Find where the given text appears and provide that cell's center as (X, Y) coordinate. 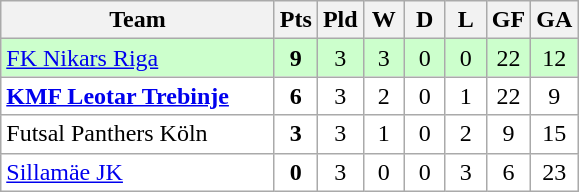
L (466, 20)
D (424, 20)
GF (508, 20)
Pld (340, 20)
23 (554, 172)
Sillamäe JK (138, 172)
KMF Leotar Trebinje (138, 96)
GA (554, 20)
Pts (296, 20)
12 (554, 58)
Futsal Panthers Köln (138, 134)
15 (554, 134)
Team (138, 20)
W (384, 20)
FK Nikars Riga (138, 58)
